Pinpoint the cell where the given text exists, returning its [x, y] midpoint coordinate. 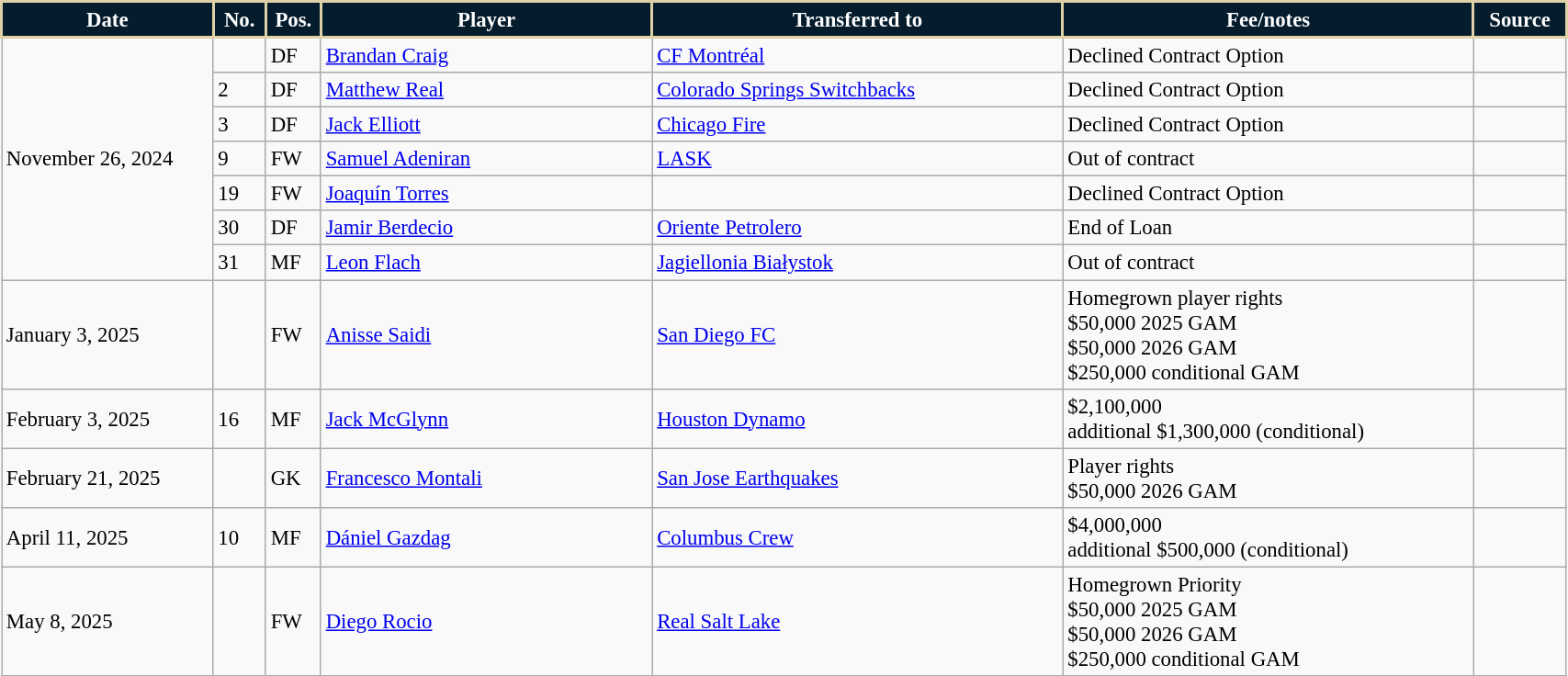
Real Salt Lake [858, 621]
No. [239, 20]
April 11, 2025 [108, 536]
19 [239, 194]
January 3, 2025 [108, 334]
30 [239, 229]
CF Montréal [858, 55]
Diego Rocio [487, 621]
Pos. [293, 20]
Matthew Real [487, 90]
Player [487, 20]
November 26, 2024 [108, 159]
Francesco Montali [487, 478]
May 8, 2025 [108, 621]
Chicago Fire [858, 125]
2 [239, 90]
Player rights$50,000 2026 GAM [1268, 478]
Colorado Springs Switchbacks [858, 90]
31 [239, 263]
End of Loan [1268, 229]
Oriente Petrolero [858, 229]
Jack McGlynn [487, 419]
3 [239, 125]
San Jose Earthquakes [858, 478]
San Diego FC [858, 334]
Dániel Gazdag [487, 536]
$4,000,000additional $500,000 (conditional) [1268, 536]
Jagiellonia Białystok [858, 263]
Homegrown Priority$50,000 2025 GAM$50,000 2026 GAM$250,000 conditional GAM [1268, 621]
Jack Elliott [487, 125]
$2,100,000additional $1,300,000 (conditional) [1268, 419]
February 21, 2025 [108, 478]
Source [1519, 20]
16 [239, 419]
Date [108, 20]
10 [239, 536]
9 [239, 159]
Samuel Adeniran [487, 159]
Leon Flach [487, 263]
Brandan Craig [487, 55]
Fee/notes [1268, 20]
Transferred to [858, 20]
February 3, 2025 [108, 419]
GK [293, 478]
LASK [858, 159]
Houston Dynamo [858, 419]
Joaquín Torres [487, 194]
Homegrown player rights $50,000 2025 GAM$50,000 2026 GAM$250,000 conditional GAM [1268, 334]
Columbus Crew [858, 536]
Jamir Berdecio [487, 229]
Anisse Saidi [487, 334]
